Extract the (x, y) coordinate from the center of the cell holding the provided text.  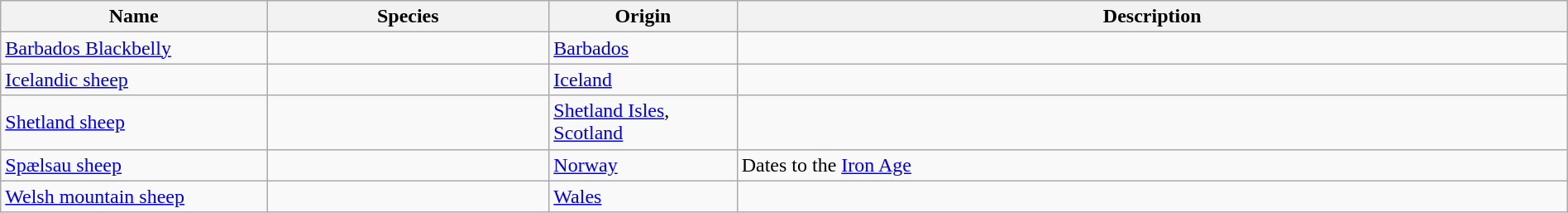
Spælsau sheep (134, 165)
Icelandic sheep (134, 80)
Shetland sheep (134, 123)
Welsh mountain sheep (134, 196)
Origin (643, 17)
Name (134, 17)
Species (409, 17)
Shetland Isles, Scotland (643, 123)
Barbados Blackbelly (134, 48)
Barbados (643, 48)
Wales (643, 196)
Description (1152, 17)
Iceland (643, 80)
Norway (643, 165)
Dates to the Iron Age (1152, 165)
